Search for the cell housing the specified text and yield its (X, Y) center coordinate. 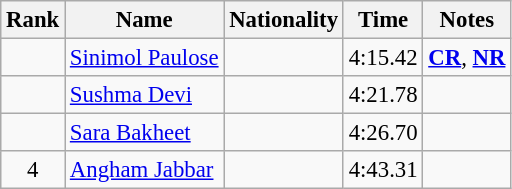
Sushma Devi (144, 95)
CR, NR (467, 58)
Rank (33, 20)
4 (33, 170)
Time (383, 20)
Name (144, 20)
Sara Bakheet (144, 133)
4:15.42 (383, 58)
Angham Jabbar (144, 170)
4:21.78 (383, 95)
4:26.70 (383, 133)
4:43.31 (383, 170)
Nationality (284, 20)
Sinimol Paulose (144, 58)
Notes (467, 20)
